From the cell containing the given text, extract its center point as (x, y) coordinate. 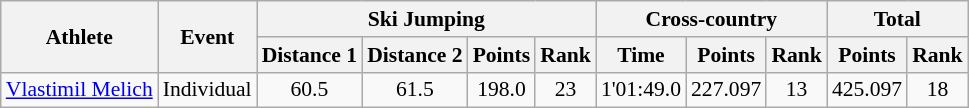
425.097 (867, 90)
Event (208, 36)
1'01:49.0 (641, 90)
Distance 1 (310, 55)
Total (898, 19)
Vlastimil Melich (80, 90)
227.097 (726, 90)
60.5 (310, 90)
18 (938, 90)
Ski Jumping (426, 19)
Distance 2 (414, 55)
Athlete (80, 36)
Time (641, 55)
Individual (208, 90)
13 (796, 90)
198.0 (502, 90)
61.5 (414, 90)
23 (566, 90)
Cross-country (712, 19)
